From the cell containing the given text, extract its center point as (X, Y) coordinate. 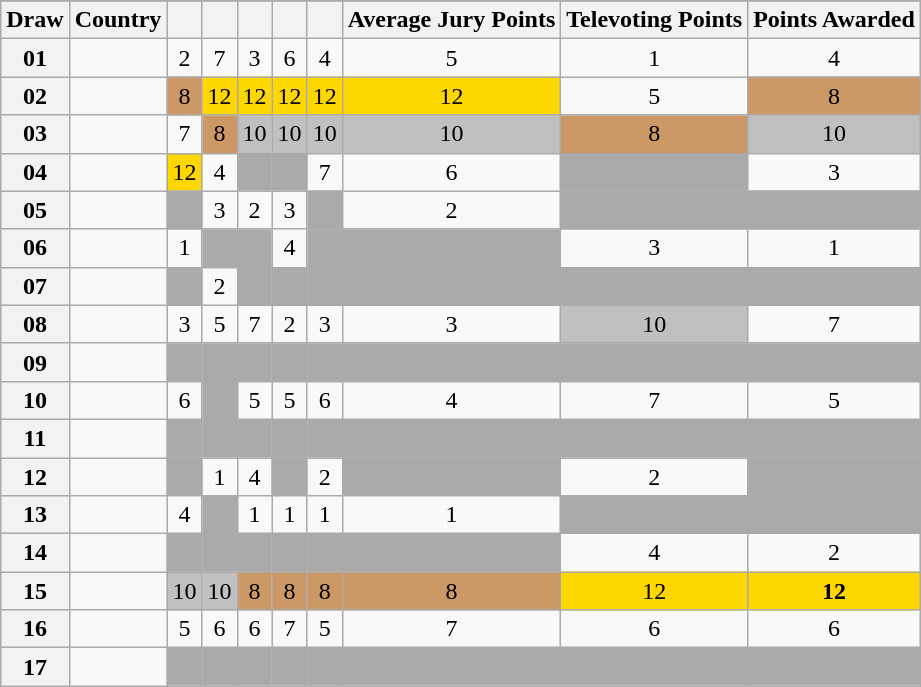
09 (35, 362)
17 (35, 667)
04 (35, 172)
07 (35, 286)
14 (35, 553)
03 (35, 134)
05 (35, 210)
Country (118, 20)
Points Awarded (834, 20)
Televoting Points (654, 20)
Average Jury Points (452, 20)
15 (35, 591)
08 (35, 324)
01 (35, 58)
Draw (35, 20)
11 (35, 438)
02 (35, 96)
06 (35, 248)
16 (35, 629)
13 (35, 515)
